From the cell containing the given text, extract its center point as [x, y] coordinate. 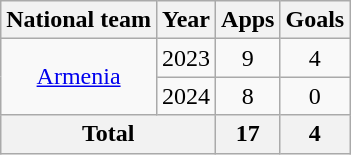
8 [248, 96]
Apps [248, 20]
Total [108, 134]
9 [248, 58]
2024 [186, 96]
Goals [315, 20]
0 [315, 96]
17 [248, 134]
Year [186, 20]
National team [79, 20]
Armenia [79, 77]
2023 [186, 58]
